Capture the cell that displays the provided text and extract its [x, y] central coordinate. 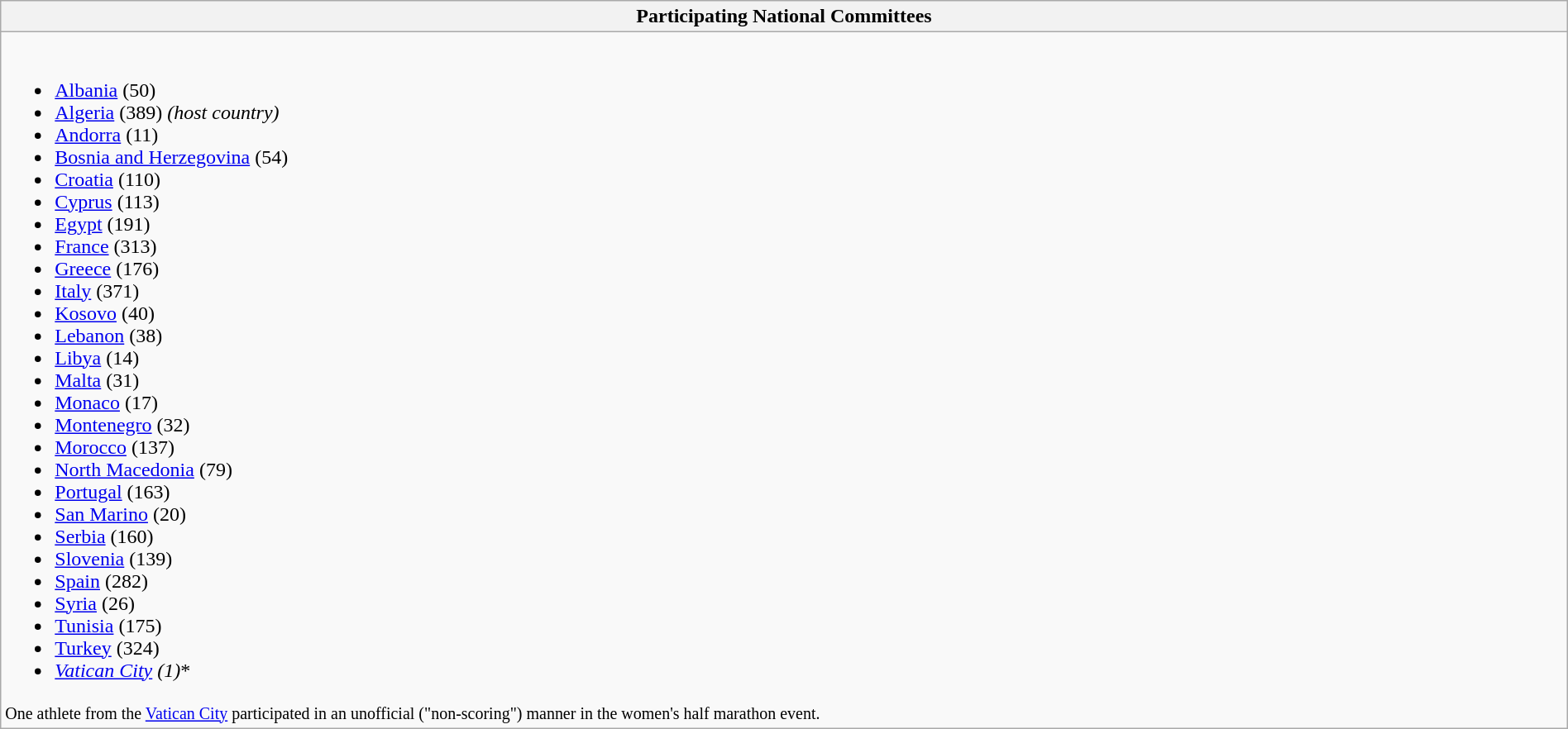
Participating National Committees [784, 17]
